Locate the cell with the specified text and output its [x, y] center coordinate. 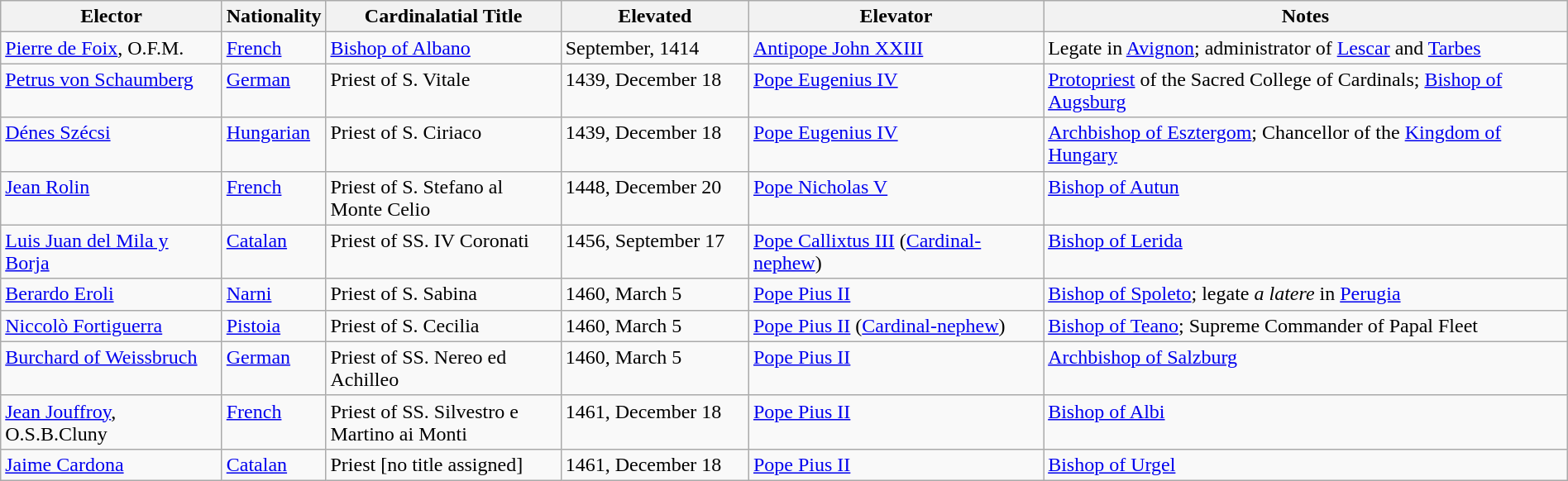
Priest of SS. IV Coronati [443, 251]
Priest of S. Ciriaco [443, 144]
Cardinalatial Title [443, 17]
Bishop of Urgel [1306, 464]
Protopriest of the Sacred College of Cardinals; Bishop of Augsburg [1306, 91]
Legate in Avignon; administrator of Lescar and Tarbes [1306, 48]
Priest of SS. Silvestro e Martino ai Monti [443, 421]
Pierre de Foix, O.F.M. [111, 48]
Priest of S. Vitale [443, 91]
1456, September 17 [655, 251]
Bishop of Spoleto; legate a latere in Perugia [1306, 294]
Burchard of Weissbruch [111, 369]
Priest [no title assigned] [443, 464]
Petrus von Schaumberg [111, 91]
Luis Juan del Mila y Borja [111, 251]
Priest of S. Cecilia [443, 326]
Berardo Eroli [111, 294]
Jean Rolin [111, 198]
Bishop of Teano; Supreme Commander of Papal Fleet [1306, 326]
Pope Callixtus III (Cardinal-nephew) [896, 251]
Elevated [655, 17]
Hungarian [274, 144]
Elevator [896, 17]
Jaime Cardona [111, 464]
Bishop of Autun [1306, 198]
Priest of S. Stefano al Monte Celio [443, 198]
Priest of SS. Nereo ed Achilleo [443, 369]
Bishop of Albi [1306, 421]
1448, December 20 [655, 198]
Dénes Szécsi [111, 144]
Notes [1306, 17]
Elector [111, 17]
Antipope John XXIII [896, 48]
Bishop of Albano [443, 48]
Archbishop of Salzburg [1306, 369]
Nationality [274, 17]
Bishop of Lerida [1306, 251]
Pistoia [274, 326]
Pope Nicholas V [896, 198]
Pope Pius II (Cardinal-nephew) [896, 326]
Jean Jouffroy, O.S.B.Cluny [111, 421]
Narni [274, 294]
Niccolò Fortiguerra [111, 326]
Priest of S. Sabina [443, 294]
September, 1414 [655, 48]
Archbishop of Esztergom; Chancellor of the Kingdom of Hungary [1306, 144]
